Find where the given text appears and provide that cell's center as (X, Y) coordinate. 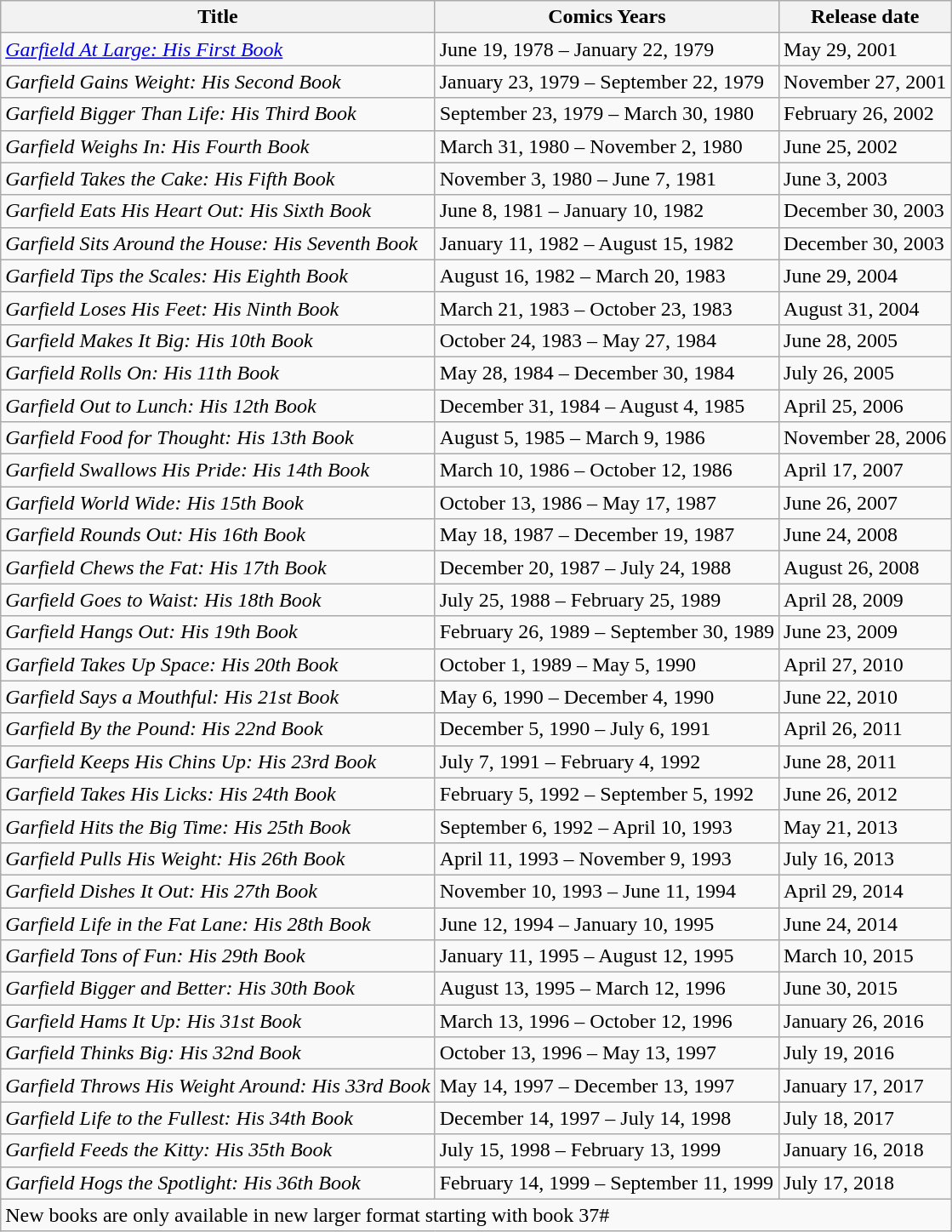
Garfield Hits the Big Time: His 25th Book (218, 826)
June 24, 2008 (865, 535)
May 21, 2013 (865, 826)
Garfield Hangs Out: His 19th Book (218, 632)
Garfield Weighs In: His Fourth Book (218, 146)
April 11, 1993 – November 9, 1993 (607, 858)
May 18, 1987 – December 19, 1987 (607, 535)
May 14, 1997 – December 13, 1997 (607, 1086)
Garfield Life to the Fullest: His 34th Book (218, 1118)
February 26, 1989 – September 30, 1989 (607, 632)
March 31, 1980 – November 2, 1980 (607, 146)
Garfield By the Pound: His 22nd Book (218, 729)
April 25, 2006 (865, 406)
Garfield Dishes It Out: His 27th Book (218, 891)
Garfield Chews the Fat: His 17th Book (218, 568)
Garfield Feeds the Kitty: His 35th Book (218, 1150)
Garfield Loses His Feet: His Ninth Book (218, 308)
June 26, 2007 (865, 503)
Garfield Keeps His Chins Up: His 23rd Book (218, 761)
Garfield Life in the Fat Lane: His 28th Book (218, 923)
April 26, 2011 (865, 729)
June 26, 2012 (865, 794)
Title (218, 17)
June 25, 2002 (865, 146)
January 17, 2017 (865, 1086)
July 17, 2018 (865, 1183)
July 18, 2017 (865, 1118)
April 29, 2014 (865, 891)
December 20, 1987 – July 24, 1988 (607, 568)
July 19, 2016 (865, 1053)
August 26, 2008 (865, 568)
Garfield Rounds Out: His 16th Book (218, 535)
June 23, 2009 (865, 632)
June 28, 2011 (865, 761)
June 24, 2014 (865, 923)
March 10, 2015 (865, 956)
Garfield Takes Up Space: His 20th Book (218, 664)
May 28, 1984 – December 30, 1984 (607, 373)
Garfield Food for Thought: His 13th Book (218, 438)
Garfield Bigger and Better: His 30th Book (218, 989)
March 10, 1986 – October 12, 1986 (607, 471)
Comics Years (607, 17)
Garfield Takes His Licks: His 24th Book (218, 794)
February 5, 1992 – September 5, 1992 (607, 794)
June 22, 2010 (865, 697)
October 24, 1983 – May 27, 1984 (607, 340)
Garfield Makes It Big: His 10th Book (218, 340)
Garfield Bigger Than Life: His Third Book (218, 114)
August 16, 1982 – March 20, 1983 (607, 276)
May 6, 1990 – December 4, 1990 (607, 697)
Garfield Hogs the Spotlight: His 36th Book (218, 1183)
Garfield Gains Weight: His Second Book (218, 82)
Garfield Throws His Weight Around: His 33rd Book (218, 1086)
June 30, 2015 (865, 989)
September 23, 1979 – March 30, 1980 (607, 114)
Garfield Pulls His Weight: His 26th Book (218, 858)
April 28, 2009 (865, 600)
Garfield Hams It Up: His 31st Book (218, 1021)
June 3, 2003 (865, 179)
Garfield Rolls On: His 11th Book (218, 373)
Garfield At Large: His First Book (218, 49)
Garfield Says a Mouthful: His 21st Book (218, 697)
Release date (865, 17)
January 23, 1979 – September 22, 1979 (607, 82)
Garfield Takes the Cake: His Fifth Book (218, 179)
June 28, 2005 (865, 340)
January 11, 1995 – August 12, 1995 (607, 956)
Garfield Thinks Big: His 32nd Book (218, 1053)
June 12, 1994 – January 10, 1995 (607, 923)
April 27, 2010 (865, 664)
January 16, 2018 (865, 1150)
Garfield Tons of Fun: His 29th Book (218, 956)
August 13, 1995 – March 12, 1996 (607, 989)
March 21, 1983 – October 23, 1983 (607, 308)
Garfield Sits Around the House: His Seventh Book (218, 243)
June 8, 1981 – January 10, 1982 (607, 211)
January 11, 1982 – August 15, 1982 (607, 243)
January 26, 2016 (865, 1021)
May 29, 2001 (865, 49)
Garfield Eats His Heart Out: His Sixth Book (218, 211)
November 10, 1993 – June 11, 1994 (607, 891)
July 7, 1991 – February 4, 1992 (607, 761)
June 29, 2004 (865, 276)
February 14, 1999 – September 11, 1999 (607, 1183)
July 26, 2005 (865, 373)
June 19, 1978 – January 22, 1979 (607, 49)
Garfield World Wide: His 15th Book (218, 503)
July 16, 2013 (865, 858)
August 31, 2004 (865, 308)
October 13, 1986 – May 17, 1987 (607, 503)
July 15, 1998 – February 13, 1999 (607, 1150)
Garfield Swallows His Pride: His 14th Book (218, 471)
November 3, 1980 – June 7, 1981 (607, 179)
February 26, 2002 (865, 114)
December 31, 1984 – August 4, 1985 (607, 406)
October 13, 1996 – May 13, 1997 (607, 1053)
Garfield Out to Lunch: His 12th Book (218, 406)
July 25, 1988 – February 25, 1989 (607, 600)
October 1, 1989 – May 5, 1990 (607, 664)
December 14, 1997 – July 14, 1998 (607, 1118)
April 17, 2007 (865, 471)
December 5, 1990 – July 6, 1991 (607, 729)
September 6, 1992 – April 10, 1993 (607, 826)
November 28, 2006 (865, 438)
Garfield Tips the Scales: His Eighth Book (218, 276)
New books are only available in new larger format starting with book 37# (476, 1215)
November 27, 2001 (865, 82)
March 13, 1996 – October 12, 1996 (607, 1021)
Garfield Goes to Waist: His 18th Book (218, 600)
August 5, 1985 – March 9, 1986 (607, 438)
